Output the (X, Y) coordinate of the center of the cell containing the given text.  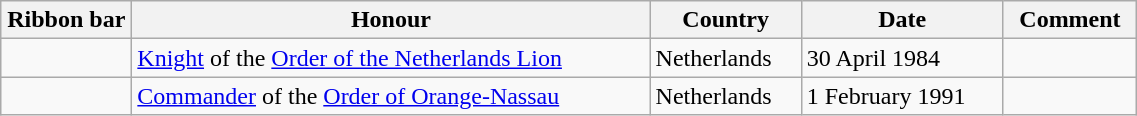
1 February 1991 (902, 96)
Comment (1070, 20)
Date (902, 20)
30 April 1984 (902, 58)
Knight of the Order of the Netherlands Lion (391, 58)
Ribbon bar (66, 20)
Country (726, 20)
Honour (391, 20)
Commander of the Order of Orange-Nassau (391, 96)
